Scan for the cell matching the given text and deliver its [X, Y] coordinate at center. 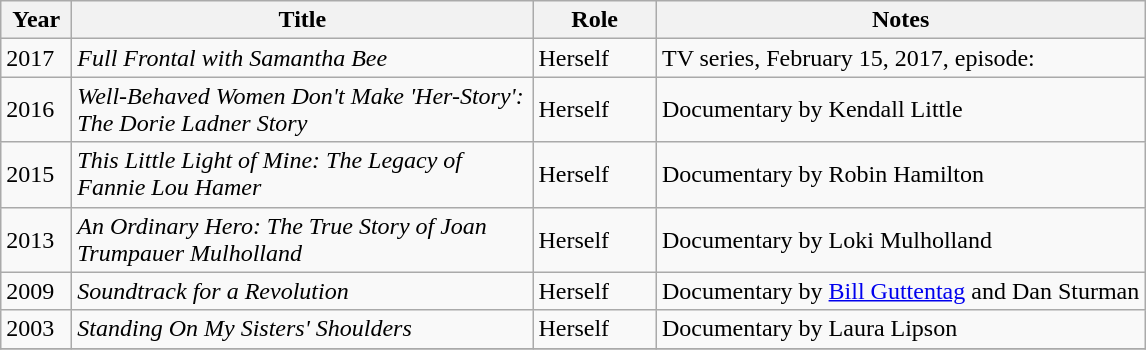
Documentary by Laura Lipson [900, 329]
Title [302, 20]
This Little Light of Mine: The Legacy of Fannie Lou Hamer [302, 174]
Documentary by Kendall Little [900, 110]
Role [595, 20]
Notes [900, 20]
Standing On My Sisters' Shoulders [302, 329]
2016 [36, 110]
TV series, February 15, 2017, episode: [900, 58]
Documentary by Bill Guttentag and Dan Sturman [900, 291]
2015 [36, 174]
Well-Behaved Women Don't Make 'Her-Story': The Dorie Ladner Story [302, 110]
An Ordinary Hero: The True Story of Joan Trumpauer Mulholland [302, 240]
2017 [36, 58]
2009 [36, 291]
Soundtrack for a Revolution [302, 291]
Documentary by Robin Hamilton [900, 174]
Documentary by Loki Mulholland [900, 240]
2013 [36, 240]
2003 [36, 329]
Year [36, 20]
Full Frontal with Samantha Bee [302, 58]
